Determine the (x, y) coordinate at the center of the cell enclosing the given text.  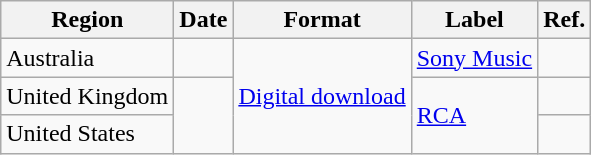
Label (474, 20)
Date (204, 20)
Ref. (564, 20)
United States (88, 134)
United Kingdom (88, 96)
Digital download (322, 96)
Sony Music (474, 58)
Region (88, 20)
Format (322, 20)
Australia (88, 58)
RCA (474, 115)
